Search for the cell housing the specified text and yield its (x, y) center coordinate. 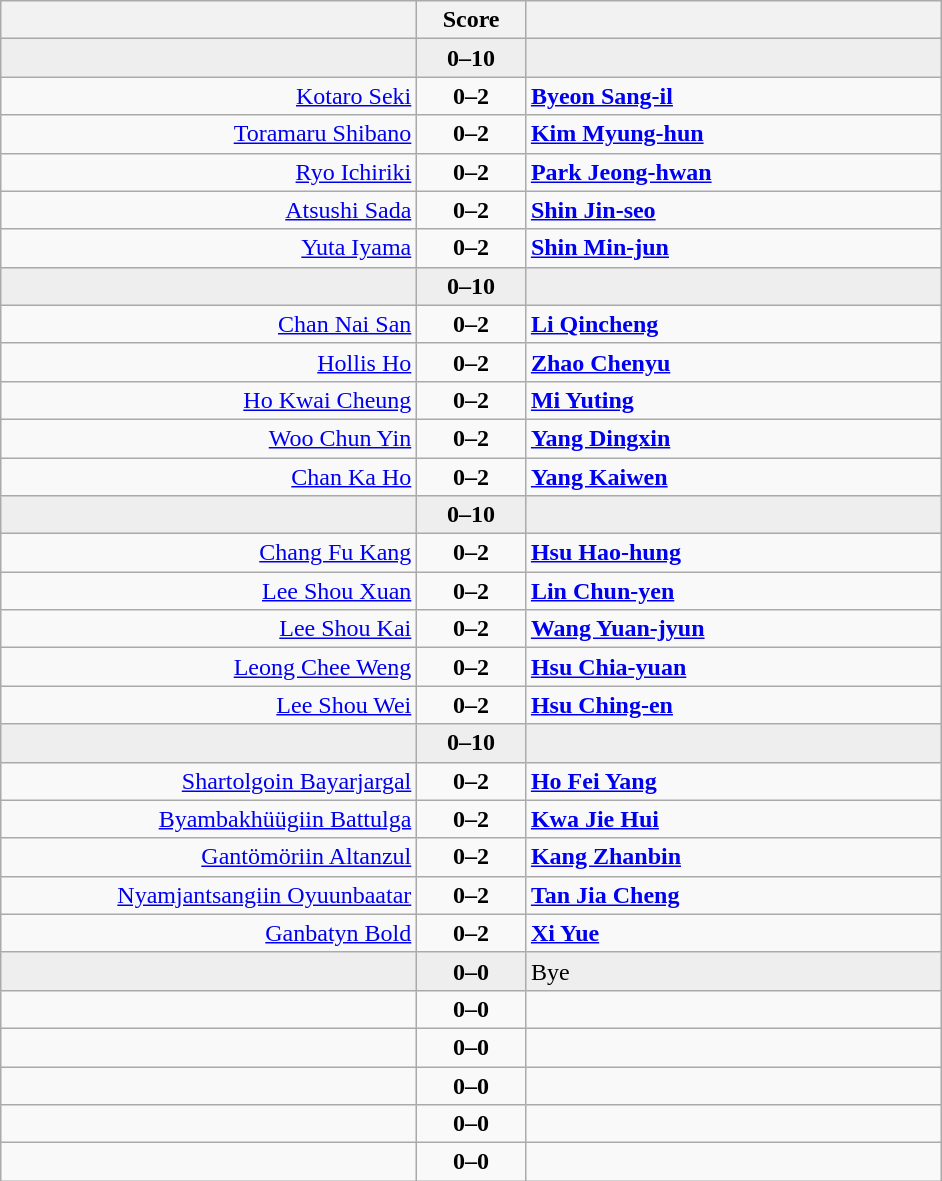
Park Jeong-hwan (733, 172)
Lee Shou Kai (209, 629)
Nyamjantsangiin Oyuunbaatar (209, 895)
Bye (733, 971)
Chan Nai San (209, 324)
Gantömöriin Altanzul (209, 857)
Kotaro Seki (209, 96)
Kim Myung-hun (733, 134)
Hsu Chia-yuan (733, 667)
Kang Zhanbin (733, 857)
Xi Yue (733, 933)
Kwa Jie Hui (733, 819)
Mi Yuting (733, 400)
Chang Fu Kang (209, 553)
Lee Shou Wei (209, 705)
Ganbatyn Bold (209, 933)
Ho Kwai Cheung (209, 400)
Hsu Ching-en (733, 705)
Lin Chun-yen (733, 591)
Hsu Hao-hung (733, 553)
Byambakhüügiin Battulga (209, 819)
Ryo Ichiriki (209, 172)
Ho Fei Yang (733, 781)
Hollis Ho (209, 362)
Atsushi Sada (209, 210)
Shartolgoin Bayarjargal (209, 781)
Lee Shou Xuan (209, 591)
Woo Chun Yin (209, 438)
Shin Min-jun (733, 248)
Tan Jia Cheng (733, 895)
Chan Ka Ho (209, 477)
Score (472, 20)
Zhao Chenyu (733, 362)
Leong Chee Weng (209, 667)
Toramaru Shibano (209, 134)
Yang Dingxin (733, 438)
Shin Jin-seo (733, 210)
Yang Kaiwen (733, 477)
Yuta Iyama (209, 248)
Wang Yuan-jyun (733, 629)
Byeon Sang-il (733, 96)
Li Qincheng (733, 324)
